Detect which cell encompasses the target text, then output its [x, y] center coordinate. 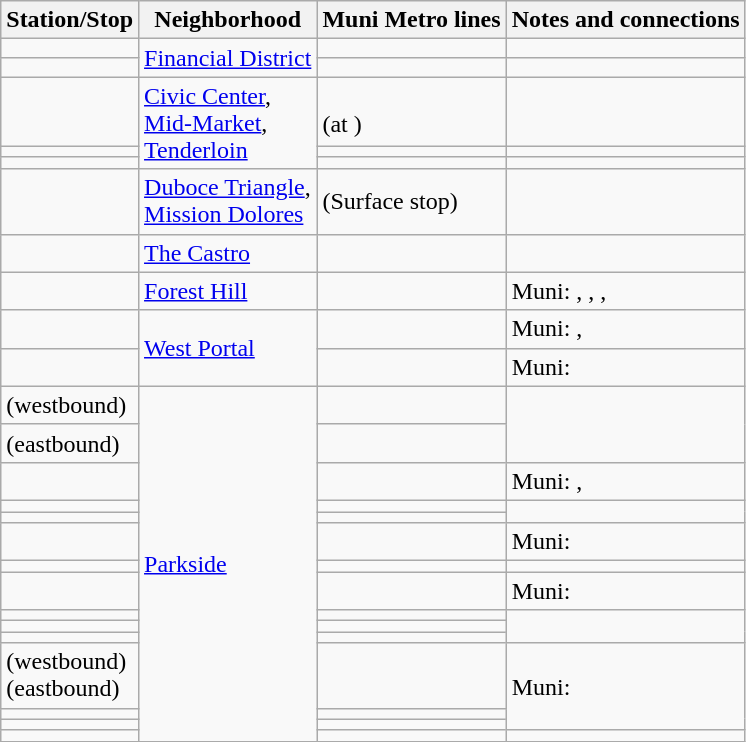
The Castro [228, 253]
(westbound) (eastbound) [70, 676]
Notes and connections [626, 20]
(eastbound) [70, 443]
Financial District [228, 58]
(Surface stop) [412, 202]
Neighborhood [228, 20]
West Portal [228, 348]
Station/Stop [70, 20]
Parkside [228, 564]
Muni Metro lines [412, 20]
Muni: , , , [626, 291]
(at ) [412, 112]
Duboce Triangle, Mission Dolores [228, 202]
Forest Hill [228, 291]
Civic Center, Mid-Market,Tenderloin [228, 123]
(westbound) [70, 405]
